Locate the cell with the specified text and output its (x, y) center coordinate. 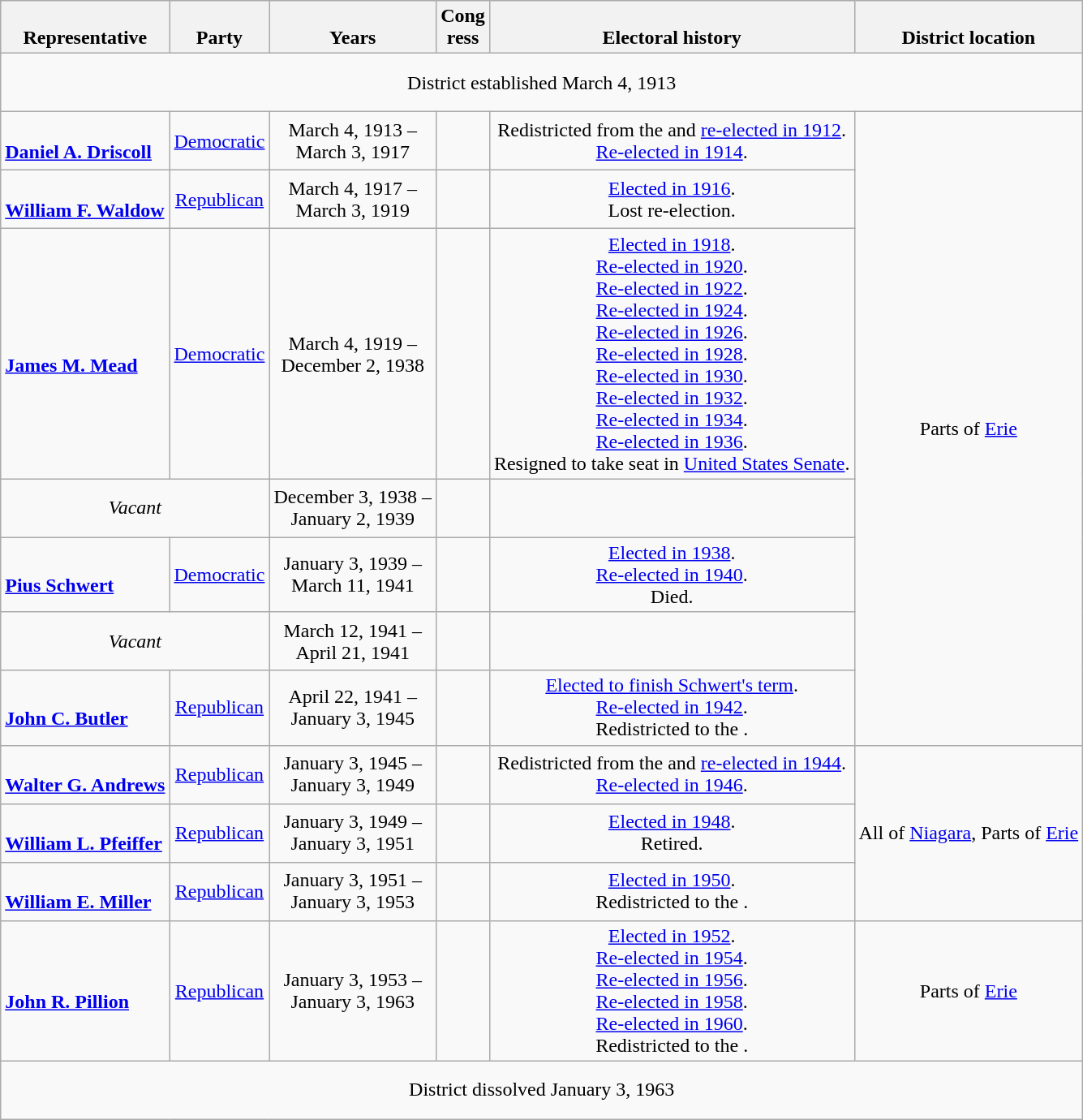
January 3, 1945 –January 3, 1949 (353, 774)
Elected in 1938.Re-elected in 1940.Died. (672, 575)
March 4, 1913 –March 3, 1917 (353, 141)
Congress (463, 28)
Redistricted from the and re-elected in 1944.Re-elected in 1946. (672, 774)
Redistricted from the and re-elected in 1912.Re-elected in 1914. (672, 141)
Elected in 1948.Retired. (672, 833)
William E. Miller (85, 891)
January 3, 1949 –January 3, 1951 (353, 833)
January 3, 1951 –January 3, 1953 (353, 891)
Elected in 1950.Redistricted to the . (672, 891)
January 3, 1953 –January 3, 1963 (353, 990)
Elected in 1952.Re-elected in 1954.Re-elected in 1956.Re-elected in 1958.Re-elected in 1960.Redistricted to the . (672, 990)
Pius Schwert (85, 575)
Electoral history (672, 28)
March 12, 1941 –April 21, 1941 (353, 641)
District location (969, 28)
Daniel A. Driscoll (85, 141)
Walter G. Andrews (85, 774)
April 22, 1941 –January 3, 1945 (353, 708)
January 3, 1939 –March 11, 1941 (353, 575)
Representative (85, 28)
March 4, 1917 –March 3, 1919 (353, 200)
District dissolved January 3, 1963 (542, 1090)
William F. Waldow (85, 200)
James M. Mead (85, 354)
John C. Butler (85, 708)
Elected in 1916.Lost re-election. (672, 200)
Party (219, 28)
December 3, 1938 –January 2, 1939 (353, 508)
John R. Pillion (85, 990)
Years (353, 28)
All of Niagara, Parts of Erie (969, 833)
March 4, 1919 –December 2, 1938 (353, 354)
William L. Pfeiffer (85, 833)
District established March 4, 1913 (542, 83)
Elected to finish Schwert's term.Re-elected in 1942.Redistricted to the . (672, 708)
